Extract the [X, Y] coordinate from the center of the cell holding the provided text.  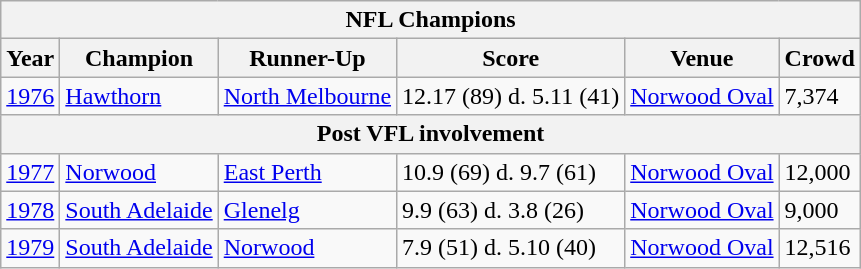
9.9 (63) d. 3.8 (26) [511, 210]
12,516 [820, 248]
7,374 [820, 96]
North Melbourne [307, 96]
Champion [139, 58]
Crowd [820, 58]
Venue [702, 58]
1979 [30, 248]
Year [30, 58]
10.9 (69) d. 9.7 (61) [511, 172]
12.17 (89) d. 5.11 (41) [511, 96]
Runner-Up [307, 58]
Hawthorn [139, 96]
Post VFL involvement [431, 134]
9,000 [820, 210]
NFL Champions [431, 20]
12,000 [820, 172]
Glenelg [307, 210]
1976 [30, 96]
Score [511, 58]
East Perth [307, 172]
1977 [30, 172]
7.9 (51) d. 5.10 (40) [511, 248]
1978 [30, 210]
